Extract the [X, Y] coordinate from the center of the cell holding the provided text.  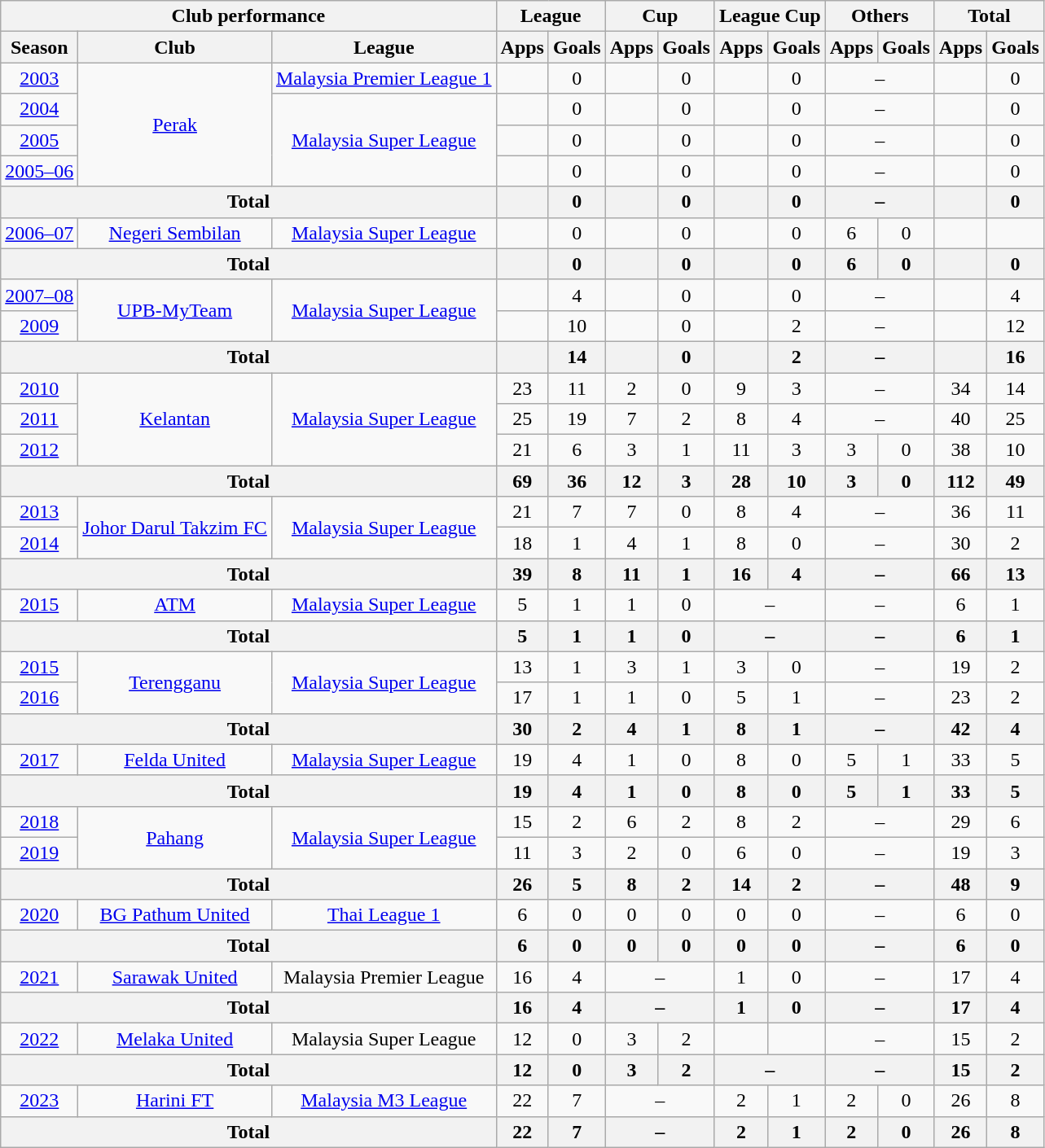
2021 [39, 977]
Terengganu [175, 682]
49 [1016, 481]
2017 [39, 760]
2009 [39, 326]
66 [960, 574]
Pahang [175, 837]
Felda United [175, 760]
2007–08 [39, 295]
40 [960, 419]
Thai League 1 [384, 915]
2014 [39, 543]
Sarawak United [175, 977]
Kelantan [175, 419]
2023 [39, 1101]
Perak [175, 125]
18 [522, 543]
2004 [39, 109]
Cup [660, 16]
39 [522, 574]
2020 [39, 915]
29 [960, 822]
2005–06 [39, 171]
2016 [39, 698]
Harini FT [175, 1101]
Malaysia Premier League 1 [384, 78]
Malaysia M3 League [384, 1101]
2013 [39, 512]
2005 [39, 140]
2019 [39, 852]
2006–07 [39, 233]
Melaka United [175, 1039]
Others [880, 16]
2010 [39, 388]
Club performance [248, 16]
BG Pathum United [175, 915]
2018 [39, 822]
Negeri Sembilan [175, 233]
112 [960, 481]
2003 [39, 78]
ATM [175, 605]
2011 [39, 419]
34 [960, 388]
42 [960, 729]
2012 [39, 450]
2022 [39, 1039]
69 [522, 481]
48 [960, 883]
League Cup [770, 16]
Season [39, 47]
28 [741, 481]
38 [960, 450]
UPB-MyTeam [175, 310]
Malaysia Premier League [384, 977]
Club [175, 47]
Johor Darul Takzim FC [175, 528]
